Search for the cell housing the specified text and yield its [X, Y] center coordinate. 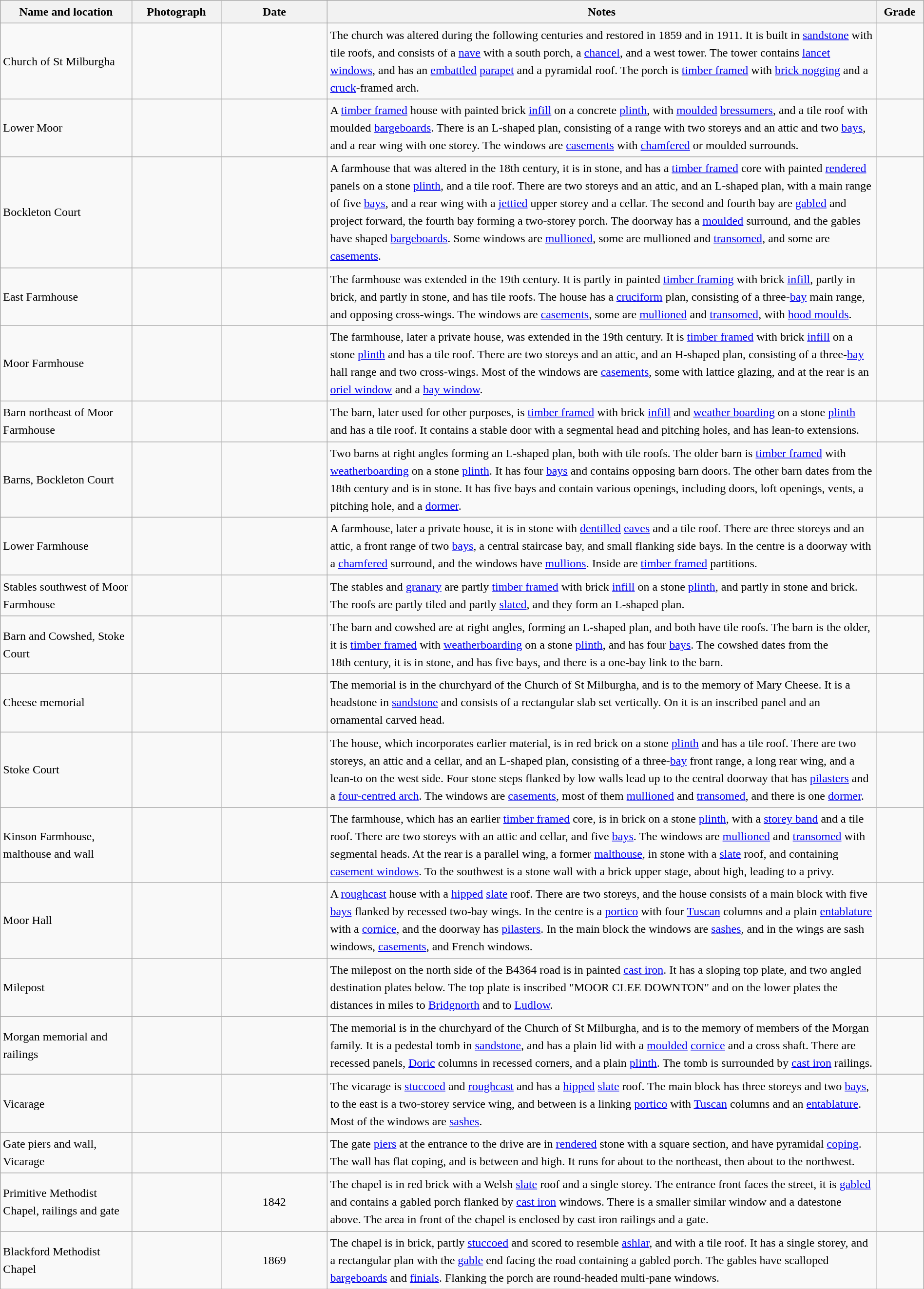
East Farmhouse [66, 296]
Kinson Farmhouse, malthouse and wall [66, 845]
Stables southwest of Moor Farmhouse [66, 596]
1869 [274, 1260]
Grade [900, 12]
Lower Moor [66, 128]
Moor Hall [66, 921]
Date [274, 12]
Blackford Methodist Chapel [66, 1260]
Milepost [66, 987]
Barns, Bockleton Court [66, 480]
Vicarage [66, 1103]
Name and location [66, 12]
Notes [601, 12]
Cheese memorial [66, 703]
Gate piers and wall, Vicarage [66, 1153]
Church of St Milburgha [66, 61]
Barn northeast of Moor Farmhouse [66, 421]
Moor Farmhouse [66, 364]
Barn and Cowshed, Stoke Court [66, 644]
Photograph [176, 12]
Lower Farmhouse [66, 546]
Stoke Court [66, 770]
Primitive Methodist Chapel, railings and gate [66, 1202]
Morgan memorial and railings [66, 1046]
1842 [274, 1202]
Bockleton Court [66, 212]
